From the cell containing the given text, extract its center point as (X, Y) coordinate. 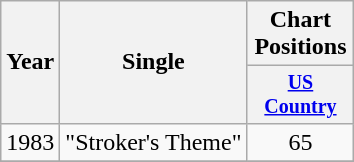
1983 (30, 142)
Single (154, 62)
65 (300, 142)
Chart Positions (300, 34)
Year (30, 62)
"Stroker's Theme" (154, 142)
US Country (300, 94)
